Determine the (x, y) coordinate at the center of the cell enclosing the given text.  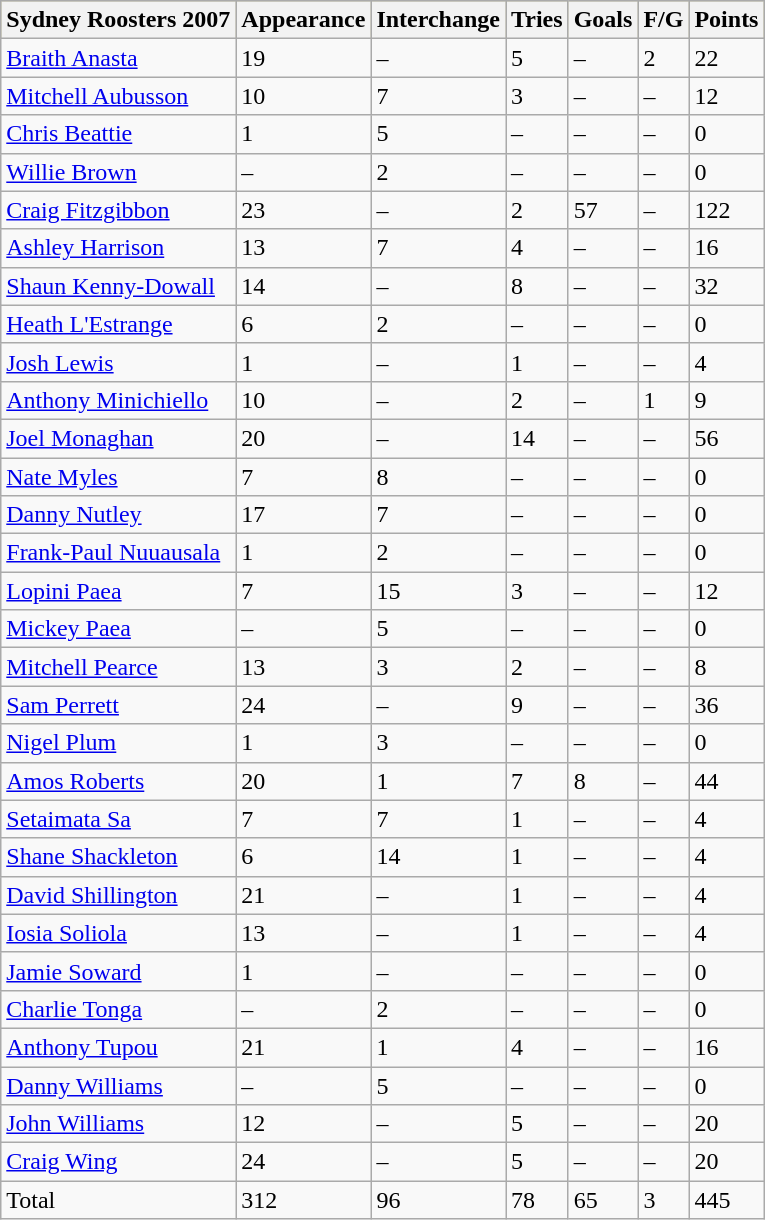
65 (603, 1200)
36 (726, 705)
57 (603, 210)
Chris Beattie (118, 134)
Setaimata Sa (118, 819)
Goals (603, 20)
Danny Williams (118, 1085)
23 (304, 210)
Sydney Roosters 2007 (118, 20)
Amos Roberts (118, 781)
Willie Brown (118, 172)
Nate Myles (118, 477)
Craig Wing (118, 1162)
Charlie Tonga (118, 1009)
Anthony Tupou (118, 1047)
445 (726, 1200)
Mitchell Pearce (118, 667)
Tries (538, 20)
Total (118, 1200)
Points (726, 20)
Braith Anasta (118, 58)
Joel Monaghan (118, 438)
19 (304, 58)
Lopini Paea (118, 591)
Sam Perrett (118, 705)
Shane Shackleton (118, 857)
22 (726, 58)
David Shillington (118, 895)
Josh Lewis (118, 362)
96 (438, 1200)
122 (726, 210)
Frank-Paul Nuuausala (118, 553)
15 (438, 591)
Danny Nutley (118, 515)
32 (726, 286)
Mickey Paea (118, 629)
Interchange (438, 20)
56 (726, 438)
17 (304, 515)
44 (726, 781)
Iosia Soliola (118, 933)
John Williams (118, 1124)
78 (538, 1200)
Shaun Kenny-Dowall (118, 286)
Anthony Minichiello (118, 400)
F/G (664, 20)
Jamie Soward (118, 971)
Heath L'Estrange (118, 324)
Craig Fitzgibbon (118, 210)
Appearance (304, 20)
Mitchell Aubusson (118, 96)
Nigel Plum (118, 743)
Ashley Harrison (118, 248)
312 (304, 1200)
